Return [X, Y] of the center of cell containing provided text 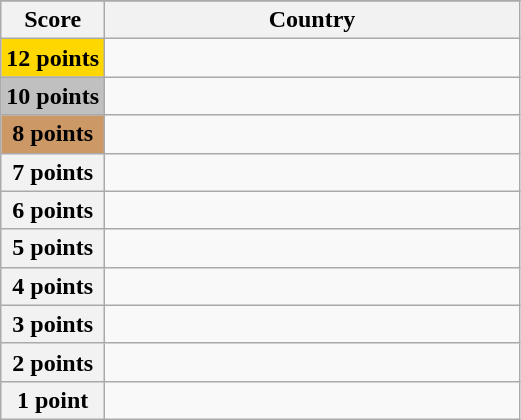
4 points [53, 286]
5 points [53, 248]
8 points [53, 134]
Country [312, 20]
3 points [53, 324]
10 points [53, 96]
1 point [53, 400]
2 points [53, 362]
6 points [53, 210]
Score [53, 20]
7 points [53, 172]
12 points [53, 58]
